Scan for the cell matching the given text and deliver its (X, Y) coordinate at center. 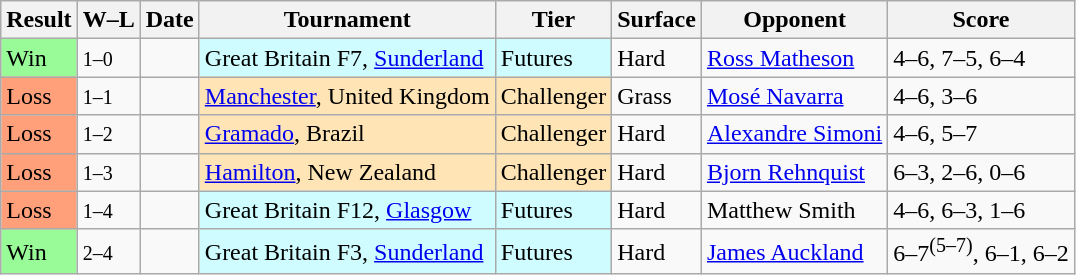
Hamilton, New Zealand (347, 172)
4–6, 3–6 (981, 96)
Great Britain F3, Sunderland (347, 252)
Great Britain F12, Glasgow (347, 210)
Tournament (347, 20)
Result (39, 20)
Gramado, Brazil (347, 134)
1–0 (108, 58)
Manchester, United Kingdom (347, 96)
James Auckland (794, 252)
1–3 (108, 172)
Opponent (794, 20)
4–6, 6–3, 1–6 (981, 210)
Mosé Navarra (794, 96)
Tier (553, 20)
Score (981, 20)
W–L (108, 20)
4–6, 5–7 (981, 134)
Matthew Smith (794, 210)
Ross Matheson (794, 58)
Alexandre Simoni (794, 134)
1–2 (108, 134)
4–6, 7–5, 6–4 (981, 58)
1–4 (108, 210)
2–4 (108, 252)
Surface (657, 20)
6–7(5–7), 6–1, 6–2 (981, 252)
Grass (657, 96)
6–3, 2–6, 0–6 (981, 172)
1–1 (108, 96)
Date (170, 20)
Bjorn Rehnquist (794, 172)
Great Britain F7, Sunderland (347, 58)
